Locate the cell with the specified text and output its (x, y) center coordinate. 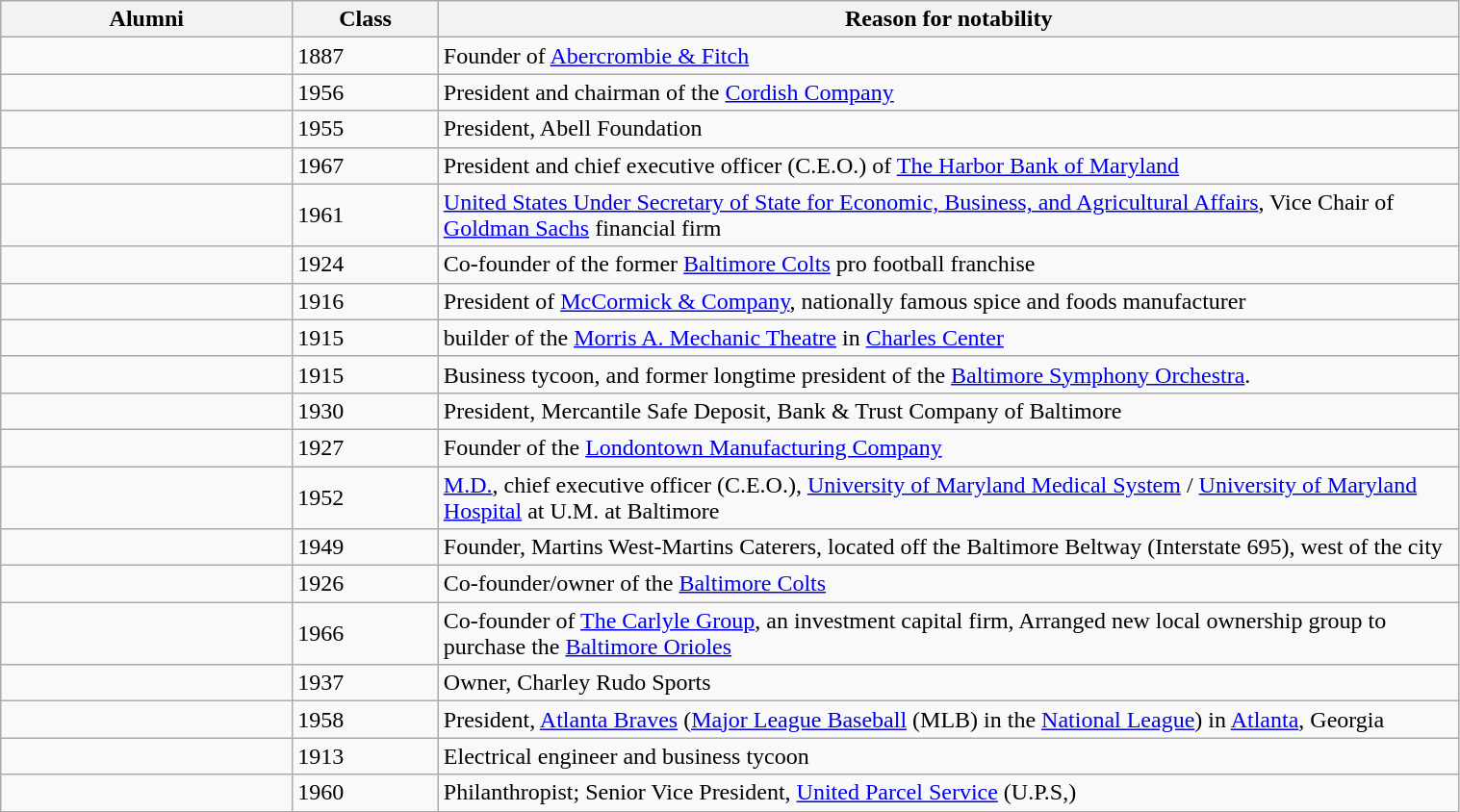
1926 (366, 584)
United States Under Secretary of State for Economic, Business, and Agricultural Affairs, Vice Chair of Goldman Sachs financial firm (949, 216)
President and chairman of the Cordish Company (949, 92)
1913 (366, 756)
Philanthropist; Senior Vice President, United Parcel Service (U.P.S,) (949, 793)
1958 (366, 720)
M.D., chief executive officer (C.E.O.), University of Maryland Medical System / University of Maryland Hospital at U.M. at Baltimore (949, 496)
Alumni (146, 19)
President, Abell Foundation (949, 129)
1966 (366, 633)
1916 (366, 301)
1960 (366, 793)
1955 (366, 129)
1927 (366, 447)
President, Mercantile Safe Deposit, Bank & Trust Company of Baltimore (949, 411)
1961 (366, 216)
1967 (366, 165)
Founder, Martins West-Martins Caterers, located off the Baltimore Beltway (Interstate 695), west of the city (949, 547)
1952 (366, 496)
Reason for notability (949, 19)
Owner, Charley Rudo Sports (949, 683)
President and chief executive officer (C.E.O.) of The Harbor Bank of Maryland (949, 165)
Electrical engineer and business tycoon (949, 756)
Founder of Abercrombie & Fitch (949, 56)
Co-founder/owner of the Baltimore Colts (949, 584)
1930 (366, 411)
Co-founder of The Carlyle Group, an investment capital firm, Arranged new local ownership group to purchase the Baltimore Orioles (949, 633)
1887 (366, 56)
Co-founder of the former Baltimore Colts pro football franchise (949, 265)
1956 (366, 92)
builder of the Morris A. Mechanic Theatre in Charles Center (949, 338)
Founder of the Londontown Manufacturing Company (949, 447)
President of McCormick & Company, nationally famous spice and foods manufacturer (949, 301)
1924 (366, 265)
1937 (366, 683)
Class (366, 19)
Business tycoon, and former longtime president of the Baltimore Symphony Orchestra. (949, 374)
1949 (366, 547)
President, Atlanta Braves (Major League Baseball (MLB) in the National League) in Atlanta, Georgia (949, 720)
